Provide the [X, Y] coordinate of the cell's center where the given text is located.  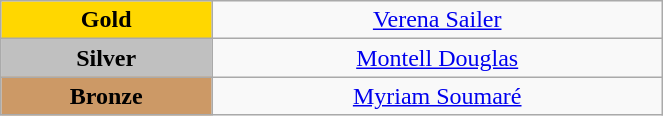
Myriam Soumaré [438, 96]
Verena Sailer [438, 20]
Gold [106, 20]
Montell Douglas [438, 58]
Bronze [106, 96]
Silver [106, 58]
